Output the [x, y] coordinate of the center of the cell containing the given text.  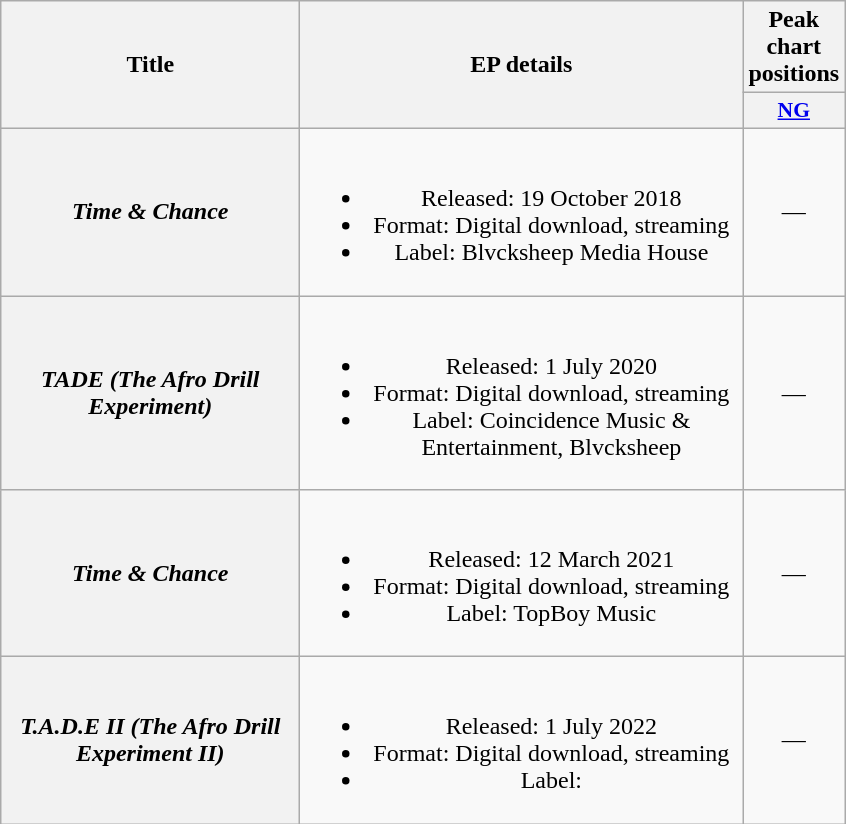
TADE (The Afro Drill Experiment) [150, 393]
Peak chart positions [794, 47]
Released: 12 March 2021Format: Digital download, streamingLabel: TopBoy Music [522, 574]
EP details [522, 65]
Released: 1 July 2022Format: Digital download, streamingLabel: [522, 740]
NG [794, 111]
Released: 1 July 2020Format: Digital download, streamingLabel: Coincidence Music & Entertainment, Blvcksheep [522, 393]
Released: 19 October 2018Format: Digital download, streamingLabel: Blvcksheep Media House [522, 212]
Title [150, 65]
T.A.D.E II (The Afro Drill Experiment II) [150, 740]
